Find where the given text appears and provide that cell's center as (X, Y) coordinate. 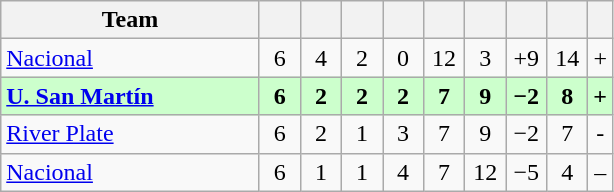
- (600, 134)
Team (130, 20)
+9 (526, 58)
0 (402, 58)
−5 (526, 172)
– (600, 172)
14 (568, 58)
8 (568, 96)
River Plate (130, 134)
U. San Martín (130, 96)
